Return the [X, Y] coordinate for the center point of the cell that contains the specified text.  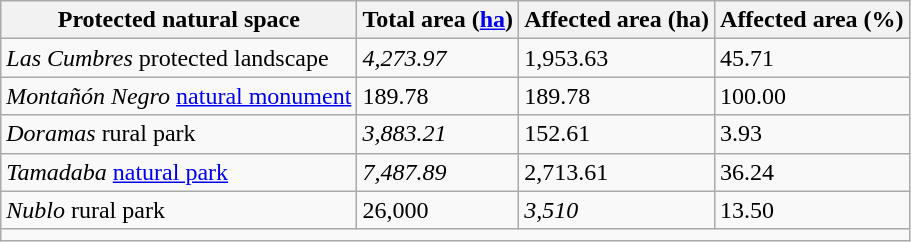
Total area (ha) [438, 20]
Protected natural space [179, 20]
45.71 [812, 58]
3,510 [617, 210]
2,713.61 [617, 172]
4,273.97 [438, 58]
1,953.63 [617, 58]
7,487.89 [438, 172]
Montañón Negro natural monument [179, 96]
Tamadaba natural park [179, 172]
Doramas rural park [179, 134]
36.24 [812, 172]
3.93 [812, 134]
Nublo rural park [179, 210]
13.50 [812, 210]
Affected area (%) [812, 20]
3,883.21 [438, 134]
26,000 [438, 210]
Affected area (ha) [617, 20]
100.00 [812, 96]
152.61 [617, 134]
Las Cumbres protected landscape [179, 58]
